Capture the cell that displays the provided text and extract its [X, Y] central coordinate. 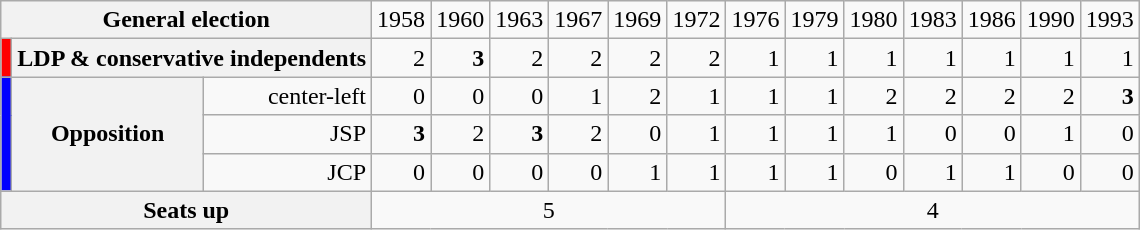
1986 [992, 20]
1980 [874, 20]
1967 [578, 20]
1960 [460, 20]
JCP [287, 172]
1963 [520, 20]
Opposition [108, 134]
1969 [638, 20]
1993 [1110, 20]
4 [932, 210]
1976 [756, 20]
JSP [287, 134]
1990 [1050, 20]
General election [186, 20]
LDP & conservative independents [192, 58]
1958 [402, 20]
1972 [696, 20]
1979 [814, 20]
center-left [287, 96]
Seats up [186, 210]
5 [549, 210]
1983 [932, 20]
